Extract the [x, y] coordinate from the center of the cell holding the provided text.  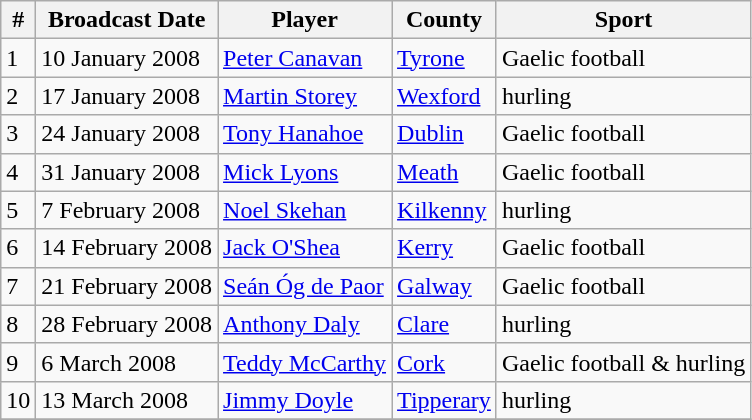
Peter Canavan [305, 58]
# [18, 20]
9 [18, 362]
28 February 2008 [127, 324]
Gaelic football & hurling [623, 362]
6 [18, 248]
County [444, 20]
Tony Hanahoe [305, 134]
Tipperary [444, 400]
Jack O'Shea [305, 248]
Galway [444, 286]
Dublin [444, 134]
21 February 2008 [127, 286]
Kerry [444, 248]
Teddy McCarthy [305, 362]
1 [18, 58]
Anthony Daly [305, 324]
Martin Storey [305, 96]
6 March 2008 [127, 362]
Cork [444, 362]
8 [18, 324]
31 January 2008 [127, 172]
Noel Skehan [305, 210]
Wexford [444, 96]
24 January 2008 [127, 134]
7 February 2008 [127, 210]
10 [18, 400]
Jimmy Doyle [305, 400]
Kilkenny [444, 210]
17 January 2008 [127, 96]
13 March 2008 [127, 400]
4 [18, 172]
7 [18, 286]
Meath [444, 172]
14 February 2008 [127, 248]
10 January 2008 [127, 58]
5 [18, 210]
Seán Óg de Paor [305, 286]
Mick Lyons [305, 172]
Sport [623, 20]
2 [18, 96]
Player [305, 20]
Tyrone [444, 58]
3 [18, 134]
Broadcast Date [127, 20]
Clare [444, 324]
